Determine the [X, Y] coordinate at the center of the cell enclosing the given text.  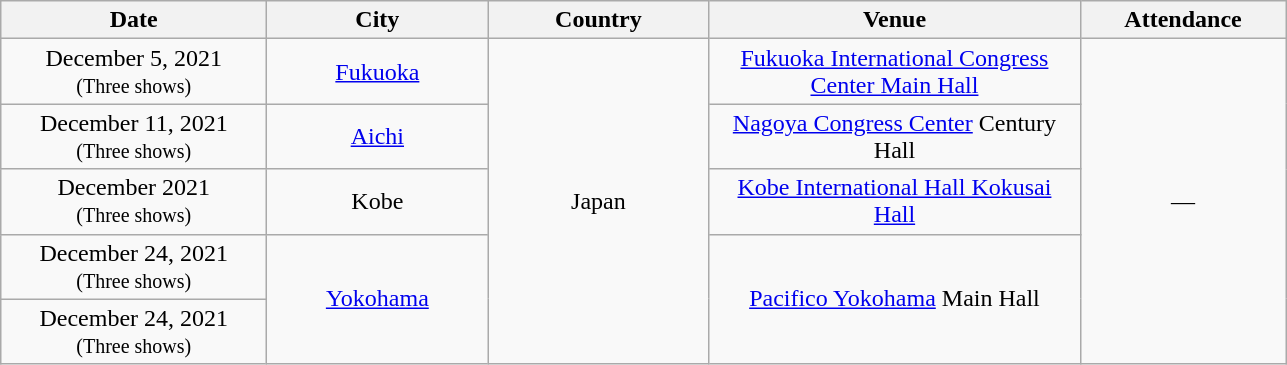
Fukuoka International Congress Center Main Hall [894, 72]
City [378, 20]
Venue [894, 20]
— [1183, 202]
Fukuoka [378, 72]
Japan [598, 202]
December 11, 2021(Three shows) [134, 136]
Attendance [1183, 20]
Kobe International Hall Kokusai Hall [894, 202]
Yokohama [378, 299]
Kobe [378, 202]
Date [134, 20]
December 2021(Three shows) [134, 202]
Aichi [378, 136]
Pacifico Yokohama Main Hall [894, 299]
December 5, 2021(Three shows) [134, 72]
Country [598, 20]
Nagoya Congress Center Century Hall [894, 136]
